Output the [x, y] coordinate of the center of the cell containing the given text.  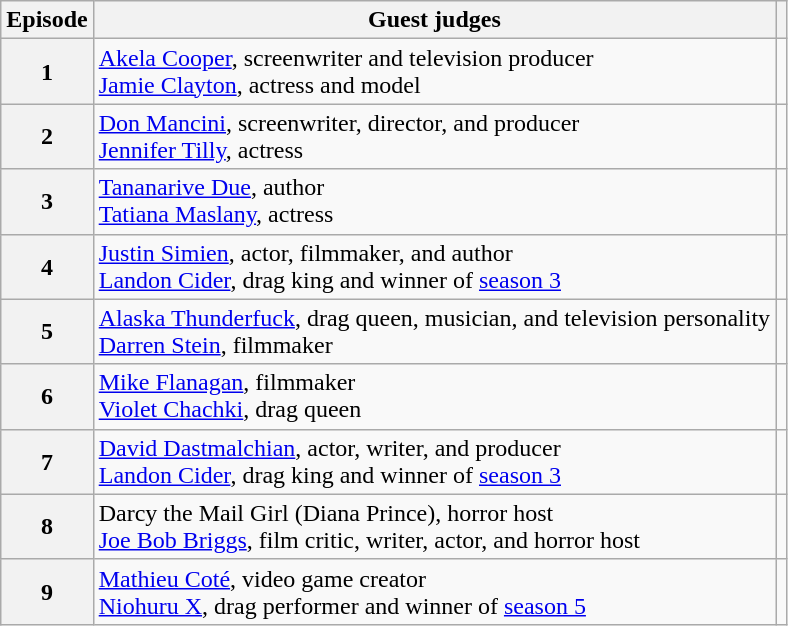
Episode [47, 20]
Don Mancini, screenwriter, director, and producerJennifer Tilly, actress [434, 136]
6 [47, 396]
Mike Flanagan, filmmakerViolet Chachki, drag queen [434, 396]
7 [47, 462]
Darcy the Mail Girl (Diana Prince), horror hostJoe Bob Briggs, film critic, writer, actor, and horror host [434, 526]
Mathieu Coté, video game creatorNiohuru X, drag performer and winner of season 5 [434, 592]
3 [47, 202]
Akela Cooper, screenwriter and television producerJamie Clayton, actress and model [434, 72]
Tananarive Due, authorTatiana Maslany, actress [434, 202]
2 [47, 136]
5 [47, 332]
Guest judges [434, 20]
Alaska Thunderfuck, drag queen, musician, and television personalityDarren Stein, filmmaker [434, 332]
4 [47, 266]
Justin Simien, actor, filmmaker, and authorLandon Cider, drag king and winner of season 3 [434, 266]
David Dastmalchian, actor, writer, and producerLandon Cider, drag king and winner of season 3 [434, 462]
9 [47, 592]
1 [47, 72]
8 [47, 526]
